Determine the (X, Y) coordinate at the center of the cell enclosing the given text.  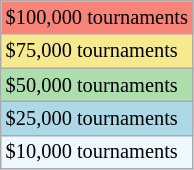
$50,000 tournaments (97, 85)
$25,000 tournaments (97, 118)
$10,000 tournaments (97, 152)
$100,000 tournaments (97, 17)
$75,000 tournaments (97, 51)
